Capture the cell that displays the provided text and extract its (x, y) central coordinate. 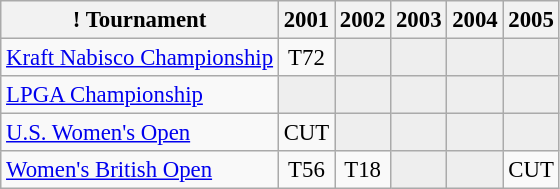
U.S. Women's Open (140, 133)
T56 (306, 170)
2002 (363, 20)
2005 (531, 20)
2001 (306, 20)
! Tournament (140, 20)
2004 (475, 20)
T72 (306, 58)
LPGA Championship (140, 95)
T18 (363, 170)
Kraft Nabisco Championship (140, 58)
Women's British Open (140, 170)
2003 (419, 20)
